Locate the cell with the specified text and output its [X, Y] center coordinate. 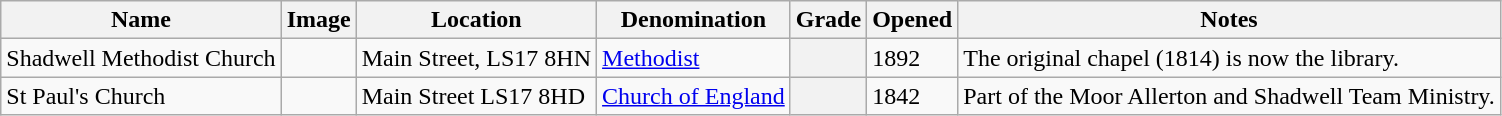
Denomination [694, 20]
Opened [912, 20]
Image [318, 20]
Part of the Moor Allerton and Shadwell Team Ministry. [1230, 96]
Location [476, 20]
Main Street LS17 8HD [476, 96]
1892 [912, 58]
Name [141, 20]
Main Street, LS17 8HN [476, 58]
Notes [1230, 20]
Grade [828, 20]
Shadwell Methodist Church [141, 58]
The original chapel (1814) is now the library. [1230, 58]
St Paul's Church [141, 96]
Church of England [694, 96]
1842 [912, 96]
Methodist [694, 58]
